Pinpoint the cell where the given text exists, returning its [x, y] midpoint coordinate. 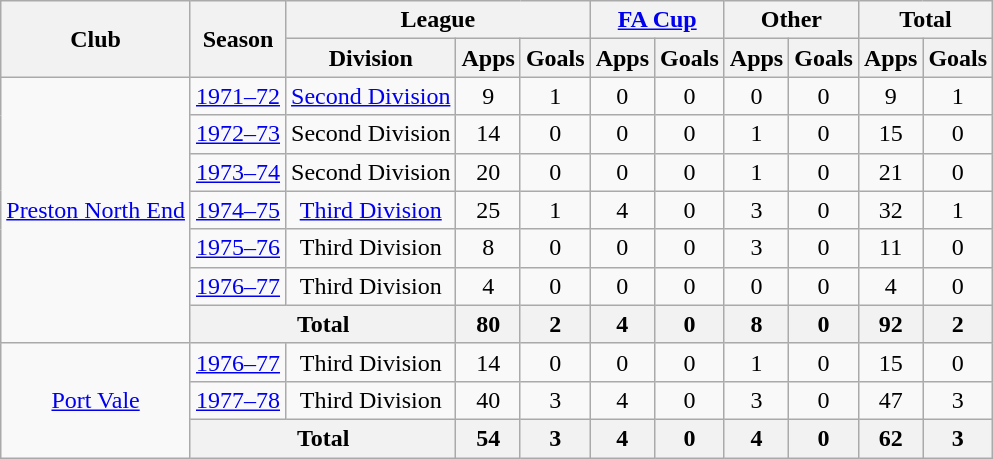
Club [96, 39]
20 [488, 172]
Division [371, 58]
62 [890, 438]
54 [488, 438]
League [438, 20]
1974–75 [238, 210]
1973–74 [238, 172]
Port Vale [96, 400]
Preston North End [96, 210]
25 [488, 210]
Other [791, 20]
1972–73 [238, 134]
92 [890, 324]
FA Cup [657, 20]
1971–72 [238, 96]
80 [488, 324]
1975–76 [238, 248]
21 [890, 172]
47 [890, 400]
11 [890, 248]
40 [488, 400]
Season [238, 39]
1977–78 [238, 400]
32 [890, 210]
